Locate the cell with the specified text and output its [X, Y] center coordinate. 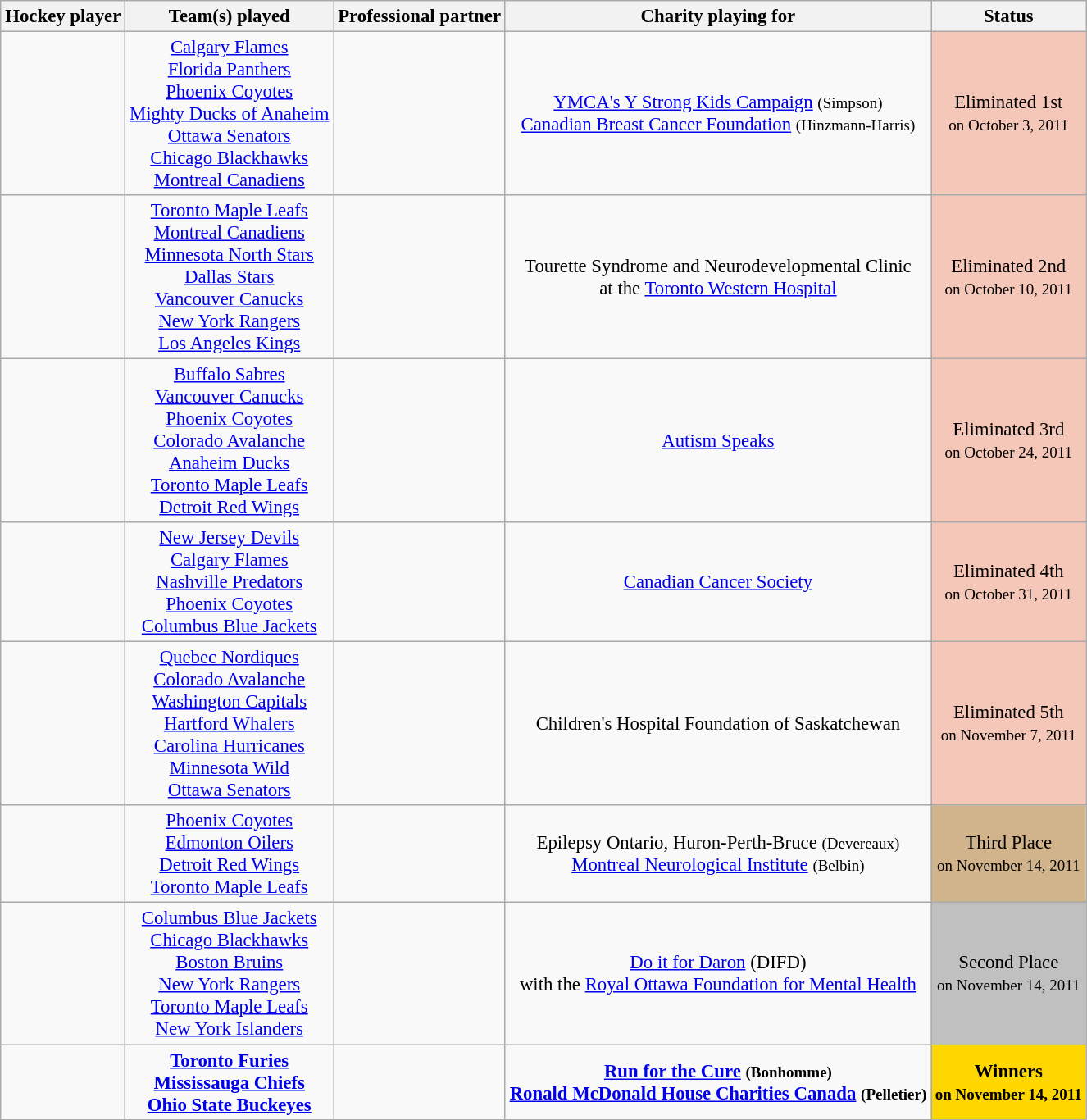
Status [1009, 16]
Canadian Cancer Society [718, 582]
Columbus Blue JacketsChicago BlackhawksBoston BruinsNew York RangersToronto Maple LeafsNew York Islanders [230, 974]
Eliminated 1ston October 3, 2011 [1009, 113]
Children's Hospital Foundation of Saskatchewan [718, 724]
Run for the Cure (Bonhomme)Ronald McDonald House Charities Canada (Pelletier) [718, 1082]
Hockey player [63, 16]
Second Placeon November 14, 2011 [1009, 974]
Eliminated 2ndon October 10, 2011 [1009, 277]
Autism Speaks [718, 441]
Tourette Syndrome and Neurodevelopmental Clinicat the Toronto Western Hospital [718, 277]
Eliminated 3rdon October 24, 2011 [1009, 441]
New Jersey DevilsCalgary FlamesNashville PredatorsPhoenix CoyotesColumbus Blue Jackets [230, 582]
Toronto Maple LeafsMontreal CanadiensMinnesota North StarsDallas StarsVancouver CanucksNew York RangersLos Angeles Kings [230, 277]
Eliminated 5thon November 7, 2011 [1009, 724]
Charity playing for [718, 16]
Team(s) played [230, 16]
Professional partner [420, 16]
Toronto FuriesMississauga ChiefsOhio State Buckeyes [230, 1082]
Calgary FlamesFlorida PanthersPhoenix CoyotesMighty Ducks of AnaheimOttawa SenatorsChicago BlackhawksMontreal Canadiens [230, 113]
Do it for Daron (DIFD) with the Royal Ottawa Foundation for Mental Health [718, 974]
Buffalo SabresVancouver CanucksPhoenix CoyotesColorado AvalancheAnaheim DucksToronto Maple LeafsDetroit Red Wings [230, 441]
Third Placeon November 14, 2011 [1009, 854]
Eliminated 4thon October 31, 2011 [1009, 582]
Phoenix CoyotesEdmonton OilersDetroit Red WingsToronto Maple Leafs [230, 854]
YMCA's Y Strong Kids Campaign (Simpson)Canadian Breast Cancer Foundation (Hinzmann-Harris) [718, 113]
Epilepsy Ontario, Huron-Perth-Bruce (Devereaux)Montreal Neurological Institute (Belbin) [718, 854]
Winnerson November 14, 2011 [1009, 1082]
Quebec NordiquesColorado AvalancheWashington CapitalsHartford WhalersCarolina HurricanesMinnesota WildOttawa Senators [230, 724]
